Output the (x, y) coordinate of the center of the cell containing the given text.  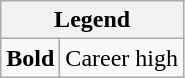
Career high (122, 58)
Bold (30, 58)
Legend (92, 20)
